From the cell containing the given text, extract its center point as (x, y) coordinate. 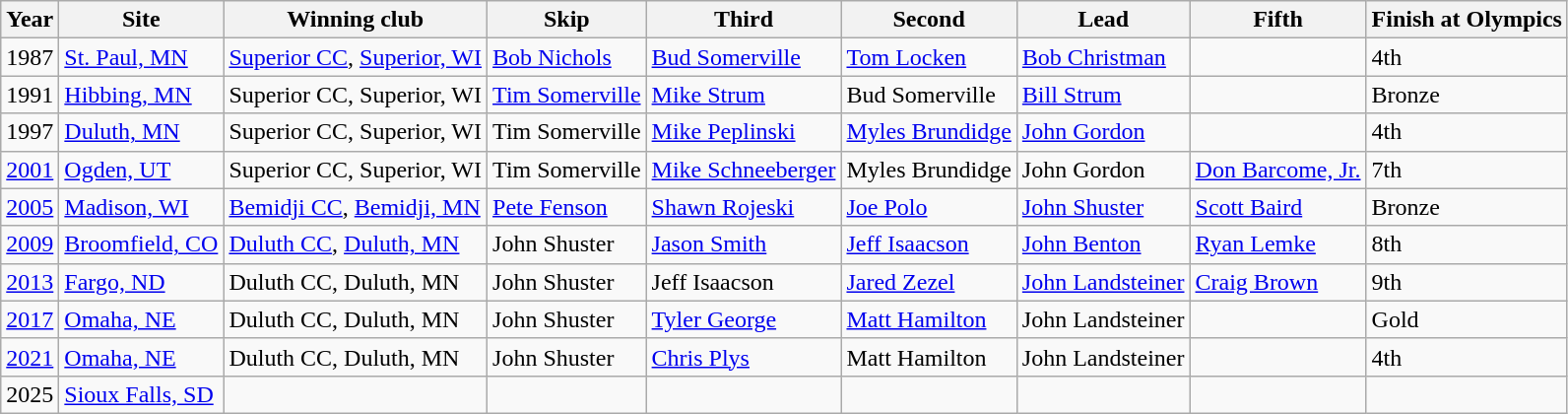
2013 (30, 282)
Mike Strum (744, 95)
7th (1467, 170)
Sioux Falls, SD (142, 394)
2001 (30, 170)
Bemidji CC, Bemidji, MN (356, 207)
Winning club (356, 20)
2025 (30, 394)
Chris Plys (744, 357)
Mike Schneeberger (744, 170)
2021 (30, 357)
Shawn Rojeski (744, 207)
Joe Polo (929, 207)
Scott Baird (1278, 207)
Bill Strum (1103, 95)
Jared Zezel (929, 282)
Hibbing, MN (142, 95)
2005 (30, 207)
Year (30, 20)
Bob Nichols (567, 57)
Ogden, UT (142, 170)
Ryan Lemke (1278, 244)
Duluth, MN (142, 132)
1991 (30, 95)
John Benton (1103, 244)
2017 (30, 319)
Pete Fenson (567, 207)
Jason Smith (744, 244)
1997 (30, 132)
Mike Peplinski (744, 132)
Second (929, 20)
Gold (1467, 319)
2009 (30, 244)
Tom Locken (929, 57)
Madison, WI (142, 207)
Fifth (1278, 20)
1987 (30, 57)
Craig Brown (1278, 282)
Bob Christman (1103, 57)
St. Paul, MN (142, 57)
Broomfield, CO (142, 244)
9th (1467, 282)
Finish at Olympics (1467, 20)
8th (1467, 244)
Site (142, 20)
Skip (567, 20)
Tyler George (744, 319)
Fargo, ND (142, 282)
Third (744, 20)
Lead (1103, 20)
Don Barcome, Jr. (1278, 170)
